Provide the (x, y) coordinate of the cell's center where the given text is located.  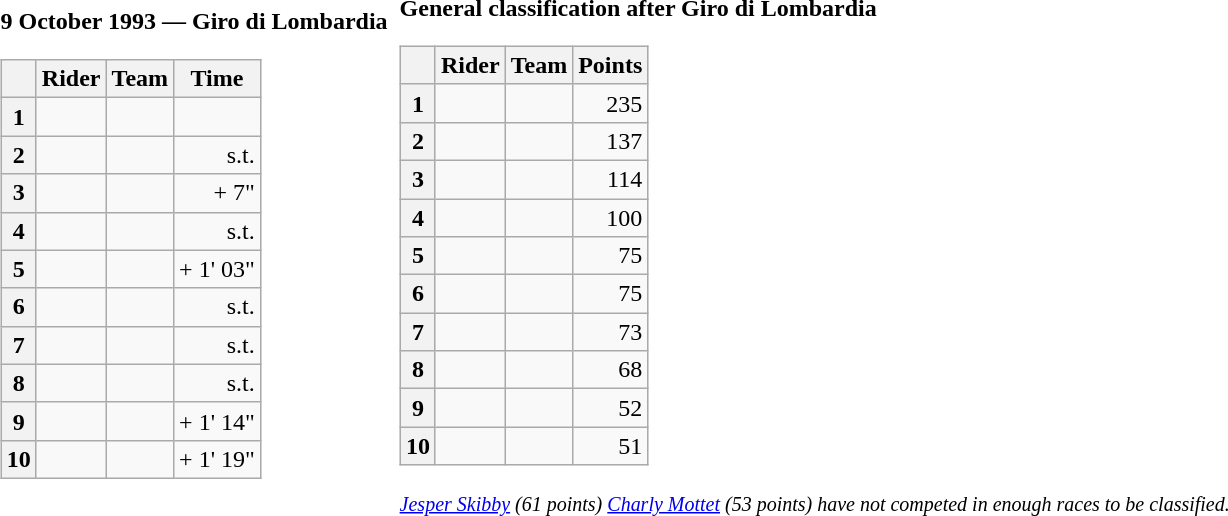
114 (610, 179)
100 (610, 217)
Points (610, 65)
+ 1' 03" (218, 269)
+ 1' 19" (218, 459)
137 (610, 141)
73 (610, 332)
+ 1' 14" (218, 421)
68 (610, 370)
+ 7" (218, 193)
51 (610, 446)
52 (610, 408)
235 (610, 103)
Time (218, 79)
